Identify which cell holds the provided text, then report its (x, y) central coordinate. 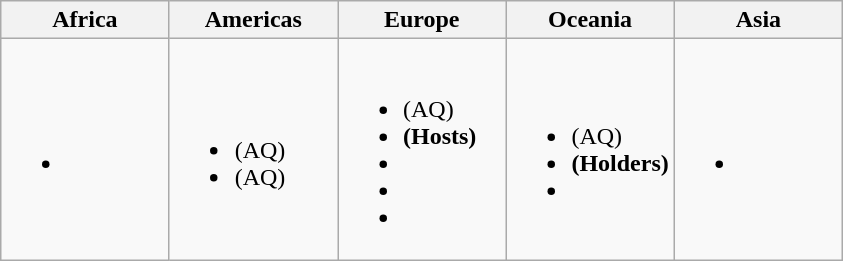
Oceania (590, 20)
Europe (422, 20)
Asia (758, 20)
Africa (85, 20)
(AQ) (Hosts) (422, 150)
Americas (253, 20)
(AQ) (AQ) (253, 150)
(AQ) (Holders) (590, 150)
